Capture the cell that displays the provided text and extract its [x, y] central coordinate. 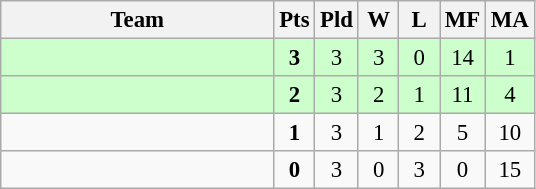
MA [510, 20]
Pts [294, 20]
14 [463, 58]
11 [463, 95]
4 [510, 95]
Pld [337, 20]
MF [463, 20]
10 [510, 133]
Team [138, 20]
15 [510, 170]
L [420, 20]
W [378, 20]
5 [463, 133]
